Identify which cell holds the provided text, then report its (X, Y) central coordinate. 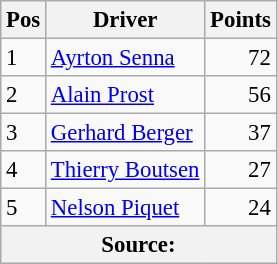
1 (24, 58)
2 (24, 95)
27 (240, 170)
Points (240, 20)
Alain Prost (126, 95)
Driver (126, 20)
4 (24, 170)
3 (24, 133)
Ayrton Senna (126, 58)
Thierry Boutsen (126, 170)
Pos (24, 20)
Source: (138, 245)
37 (240, 133)
24 (240, 208)
5 (24, 208)
Nelson Piquet (126, 208)
72 (240, 58)
Gerhard Berger (126, 133)
56 (240, 95)
